Determine the [x, y] coordinate at the center of the cell enclosing the given text.  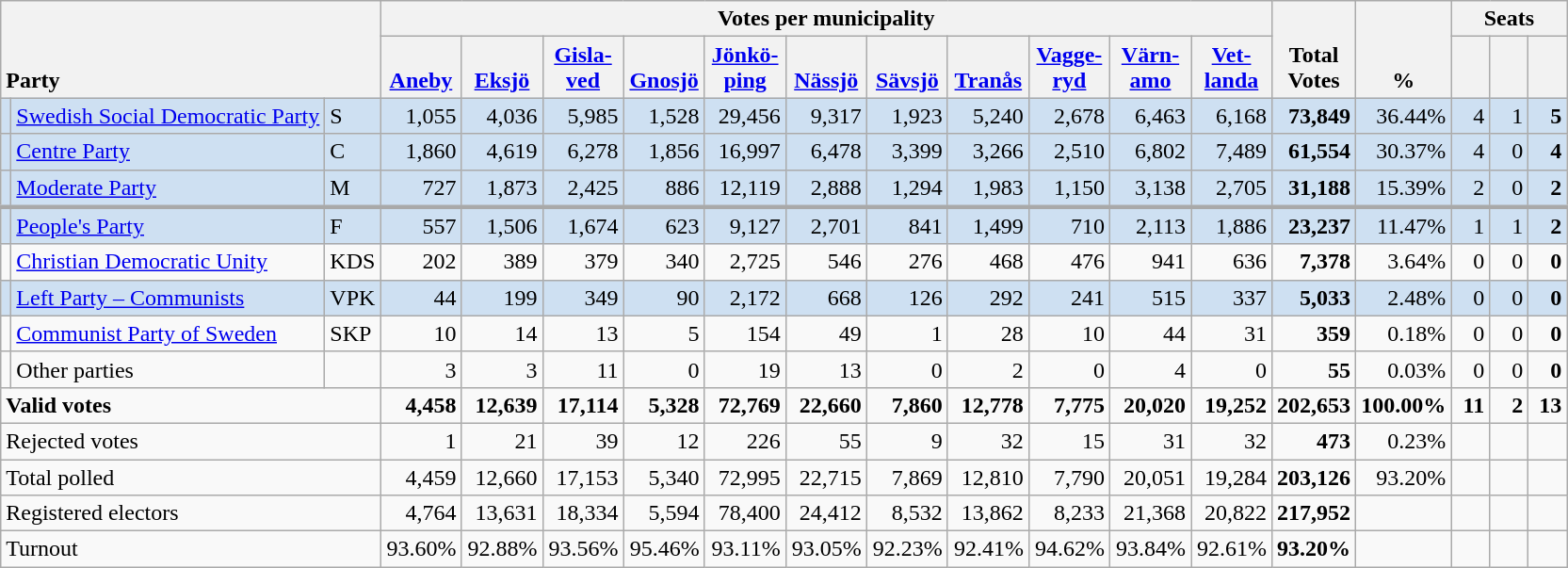
93.56% [583, 549]
6,463 [1150, 116]
5,985 [583, 116]
476 [1069, 262]
349 [583, 298]
72,769 [745, 405]
4,459 [421, 478]
Värn- amo [1150, 68]
Communist Party of Sweden [168, 333]
28 [988, 333]
5,240 [988, 116]
1,886 [1232, 226]
19,284 [1232, 478]
2,888 [826, 188]
19 [745, 369]
4,619 [502, 152]
95.46% [664, 549]
1,294 [907, 188]
20,051 [1150, 478]
Gisla- ved [583, 68]
710 [1069, 226]
7,790 [1069, 478]
0.03% [1403, 369]
7,869 [907, 478]
0.23% [1403, 441]
90 [664, 298]
636 [1232, 262]
23,237 [1315, 226]
12,639 [502, 405]
Vagge- ryd [1069, 68]
1,860 [421, 152]
Gnosjö [664, 68]
12 [664, 441]
22,660 [826, 405]
1,983 [988, 188]
3,266 [988, 152]
20,020 [1150, 405]
Aneby [421, 68]
Left Party – Communists [168, 298]
93.11% [745, 549]
468 [988, 262]
6,478 [826, 152]
73,849 [1315, 116]
13,862 [988, 513]
3,399 [907, 152]
8,233 [1069, 513]
Votes per municipality [827, 19]
31,188 [1315, 188]
1,923 [907, 116]
2,172 [745, 298]
100.00% [1403, 405]
SKP [352, 333]
Swedish Social Democratic Party [168, 116]
Eksjö [502, 68]
93.05% [826, 549]
126 [907, 298]
49 [826, 333]
7,489 [1232, 152]
4,036 [502, 116]
19,252 [1232, 405]
4,458 [421, 405]
12,119 [745, 188]
Vet- landa [1232, 68]
886 [664, 188]
Sävsjö [907, 68]
546 [826, 262]
0.18% [1403, 333]
1,674 [583, 226]
18,334 [583, 513]
22,715 [826, 478]
241 [1069, 298]
1,856 [664, 152]
202 [421, 262]
2,678 [1069, 116]
1,499 [988, 226]
3,138 [1150, 188]
9,127 [745, 226]
473 [1315, 441]
13,631 [502, 513]
389 [502, 262]
226 [745, 441]
292 [988, 298]
Nässjö [826, 68]
C [352, 152]
217,952 [1315, 513]
727 [421, 188]
2,425 [583, 188]
340 [664, 262]
20,822 [1232, 513]
557 [421, 226]
7,860 [907, 405]
6,278 [583, 152]
94.62% [1069, 549]
People's Party [168, 226]
M [352, 188]
841 [907, 226]
2,701 [826, 226]
VPK [352, 298]
2.48% [1403, 298]
14 [502, 333]
1,873 [502, 188]
203,126 [1315, 478]
Rejected votes [190, 441]
337 [1232, 298]
5,328 [664, 405]
21 [502, 441]
92.61% [1232, 549]
F [352, 226]
1,150 [1069, 188]
359 [1315, 333]
Total polled [190, 478]
Valid votes [190, 405]
92.88% [502, 549]
% [1403, 49]
Registered electors [190, 513]
7,775 [1069, 405]
668 [826, 298]
15.39% [1403, 188]
92.23% [907, 549]
29,456 [745, 116]
3.64% [1403, 262]
Moderate Party [168, 188]
Christian Democratic Unity [168, 262]
276 [907, 262]
Seats [1509, 19]
379 [583, 262]
11.47% [1403, 226]
KDS [352, 262]
Party [190, 49]
4,764 [421, 513]
92.41% [988, 549]
2,705 [1232, 188]
S [352, 116]
9,317 [826, 116]
2,113 [1150, 226]
12,810 [988, 478]
2,725 [745, 262]
36.44% [1403, 116]
78,400 [745, 513]
72,995 [745, 478]
515 [1150, 298]
30.37% [1403, 152]
93.84% [1150, 549]
5,340 [664, 478]
15 [1069, 441]
17,114 [583, 405]
199 [502, 298]
941 [1150, 262]
7,378 [1315, 262]
Other parties [168, 369]
Turnout [190, 549]
202,653 [1315, 405]
1,506 [502, 226]
9 [907, 441]
8,532 [907, 513]
154 [745, 333]
61,554 [1315, 152]
16,997 [745, 152]
2,510 [1069, 152]
Tranås [988, 68]
1,055 [421, 116]
6,802 [1150, 152]
Jönkö- ping [745, 68]
17,153 [583, 478]
24,412 [826, 513]
5,033 [1315, 298]
5,594 [664, 513]
Total Votes [1315, 49]
21,368 [1150, 513]
623 [664, 226]
6,168 [1232, 116]
12,660 [502, 478]
12,778 [988, 405]
39 [583, 441]
93.60% [421, 549]
1,528 [664, 116]
Centre Party [168, 152]
